Detect which cell encompasses the target text, then output its (x, y) center coordinate. 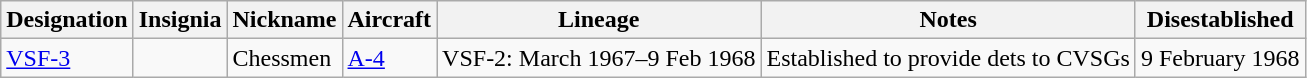
Disestablished (1220, 20)
Established to provide dets to CVSGs (948, 58)
Insignia (180, 20)
Chessmen (284, 58)
Designation (67, 20)
9 February 1968 (1220, 58)
A-4 (390, 58)
Aircraft (390, 20)
Notes (948, 20)
VSF-2: March 1967–9 Feb 1968 (599, 58)
VSF-3 (67, 58)
Lineage (599, 20)
Nickname (284, 20)
